Return [x, y] of the center of cell containing provided text 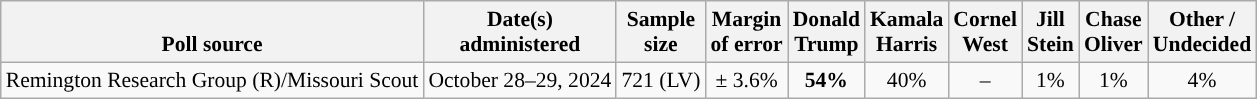
Poll source [212, 32]
Date(s)administered [520, 32]
JillStein [1050, 32]
54% [826, 80]
Marginof error [746, 32]
– [985, 80]
DonaldTrump [826, 32]
Other /Undecided [1202, 32]
Samplesize [660, 32]
4% [1202, 80]
ChaseOliver [1114, 32]
October 28–29, 2024 [520, 80]
40% [906, 80]
CornelWest [985, 32]
KamalaHarris [906, 32]
721 (LV) [660, 80]
Remington Research Group (R)/Missouri Scout [212, 80]
± 3.6% [746, 80]
